Pinpoint the cell where the given text exists, returning its (X, Y) midpoint coordinate. 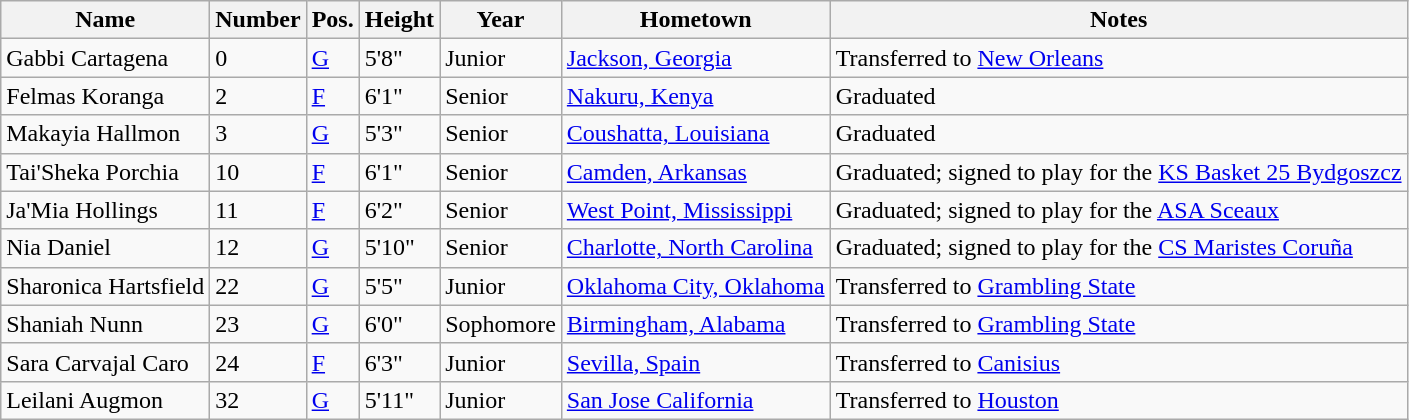
Nia Daniel (106, 248)
32 (258, 400)
Year (501, 20)
Sharonica Hartsfield (106, 286)
11 (258, 210)
Leilani Augmon (106, 400)
Camden, Arkansas (696, 172)
22 (258, 286)
Sevilla, Spain (696, 362)
Graduated; signed to play for the CS Maristes Coruña (1118, 248)
6'0" (399, 324)
Number (258, 20)
Oklahoma City, Oklahoma (696, 286)
Nakuru, Kenya (696, 96)
Hometown (696, 20)
Sophomore (501, 324)
Graduated; signed to play for the ASA Sceaux (1118, 210)
Transferred to New Orleans (1118, 58)
5'11" (399, 400)
Shaniah Nunn (106, 324)
Tai'Sheka Porchia (106, 172)
6'3" (399, 362)
Transferred to Canisius (1118, 362)
Name (106, 20)
23 (258, 324)
12 (258, 248)
Pos. (332, 20)
24 (258, 362)
Coushatta, Louisiana (696, 134)
Ja'Mia Hollings (106, 210)
3 (258, 134)
5'5" (399, 286)
Notes (1118, 20)
Felmas Koranga (106, 96)
5'10" (399, 248)
5'8" (399, 58)
Transferred to Houston (1118, 400)
0 (258, 58)
5'3" (399, 134)
Sara Carvajal Caro (106, 362)
West Point, Mississippi (696, 210)
Birmingham, Alabama (696, 324)
Charlotte, North Carolina (696, 248)
Makayia Hallmon (106, 134)
Gabbi Cartagena (106, 58)
San Jose California (696, 400)
6'2" (399, 210)
Height (399, 20)
Graduated; signed to play for the KS Basket 25 Bydgoszcz (1118, 172)
2 (258, 96)
10 (258, 172)
Jackson, Georgia (696, 58)
